From the cell containing the given text, extract its center point as [X, Y] coordinate. 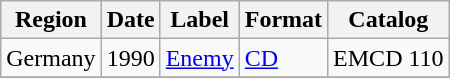
Germany [51, 58]
Region [51, 20]
Date [130, 20]
Label [200, 20]
EMCD 110 [389, 58]
1990 [130, 58]
Format [283, 20]
CD [283, 58]
Enemy [200, 58]
Catalog [389, 20]
